Return the (x, y) coordinate for the center point of the cell that contains the specified text.  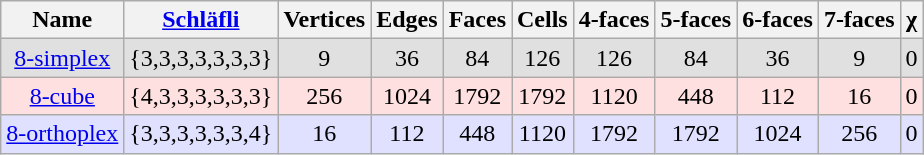
{4,3,3,3,3,3,3} (201, 96)
χ (912, 20)
Faces (477, 20)
Schläfli (201, 20)
8-orthoplex (62, 134)
7-faces (859, 20)
8-cube (62, 96)
{3,3,3,3,3,3,4} (201, 134)
4-faces (614, 20)
{3,3,3,3,3,3,3} (201, 58)
Vertices (324, 20)
Cells (543, 20)
8-simplex (62, 58)
Name (62, 20)
Edges (407, 20)
6-faces (778, 20)
5-faces (696, 20)
